Detect which cell encompasses the target text, then output its [x, y] center coordinate. 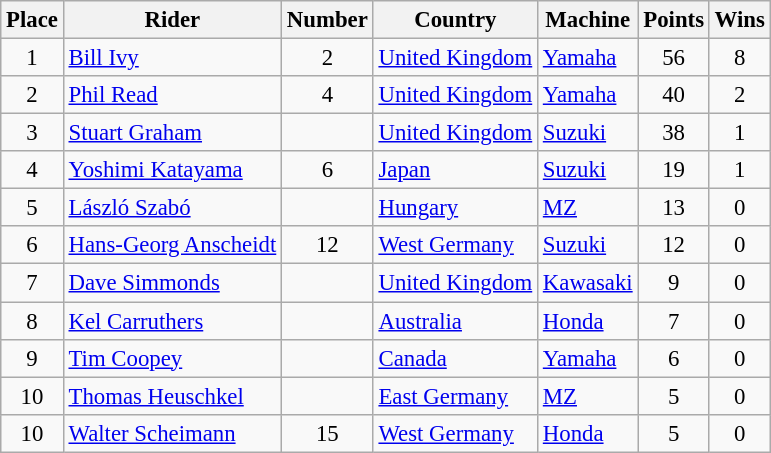
East Germany [455, 396]
13 [674, 208]
40 [674, 95]
Canada [455, 358]
Hans-Georg Anscheidt [172, 245]
56 [674, 58]
Walter Scheimann [172, 433]
Hungary [455, 208]
15 [328, 433]
Machine [588, 20]
László Szabó [172, 208]
Kel Carruthers [172, 321]
Tim Coopey [172, 358]
Number [328, 20]
Stuart Graham [172, 133]
Rider [172, 20]
Australia [455, 321]
Japan [455, 170]
3 [32, 133]
Wins [740, 20]
Country [455, 20]
Bill Ivy [172, 58]
Thomas Heuschkel [172, 396]
38 [674, 133]
Phil Read [172, 95]
Yoshimi Katayama [172, 170]
Points [674, 20]
Dave Simmonds [172, 283]
Kawasaki [588, 283]
19 [674, 170]
Place [32, 20]
